Output the [X, Y] coordinate of the center of the cell containing the given text.  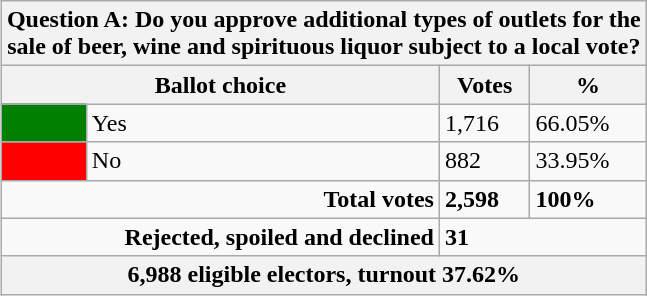
66.05% [588, 123]
Question A: Do you approve additional types of outlets for the sale of beer, wine and spirituous liquor subject to a local vote? [324, 34]
Votes [484, 85]
31 [542, 237]
Rejected, spoiled and declined [220, 237]
33.95% [588, 161]
1,716 [484, 123]
Yes [262, 123]
Total votes [220, 199]
% [588, 85]
6,988 eligible electors, turnout 37.62% [324, 275]
No [262, 161]
882 [484, 161]
2,598 [484, 199]
100% [588, 199]
Ballot choice [220, 85]
